Locate the cell with the specified text and output its [X, Y] center coordinate. 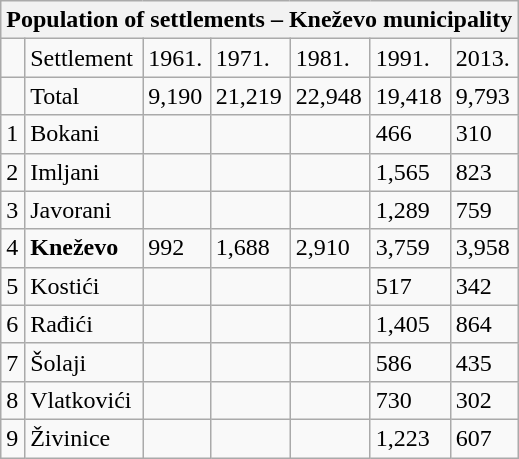
Imljani [84, 172]
Živinice [84, 438]
Javorani [84, 210]
1991. [410, 58]
7 [13, 362]
3,958 [484, 248]
992 [177, 248]
22,948 [330, 96]
586 [410, 362]
1 [13, 134]
2013. [484, 58]
466 [410, 134]
Population of settlements – Kneževo municipality [260, 20]
1971. [250, 58]
Vlatkovići [84, 400]
823 [484, 172]
Kneževo [84, 248]
19,418 [410, 96]
21,219 [250, 96]
310 [484, 134]
517 [410, 286]
864 [484, 324]
759 [484, 210]
Bokani [84, 134]
Šolaji [84, 362]
5 [13, 286]
Rađići [84, 324]
607 [484, 438]
Kostići [84, 286]
1,223 [410, 438]
1,565 [410, 172]
302 [484, 400]
1961. [177, 58]
Settlement [84, 58]
1,688 [250, 248]
6 [13, 324]
4 [13, 248]
9,793 [484, 96]
9 [13, 438]
Total [84, 96]
1,405 [410, 324]
3 [13, 210]
9,190 [177, 96]
2 [13, 172]
730 [410, 400]
2,910 [330, 248]
1,289 [410, 210]
1981. [330, 58]
342 [484, 286]
3,759 [410, 248]
435 [484, 362]
8 [13, 400]
